Extract the (x, y) coordinate from the center of the cell holding the provided text.  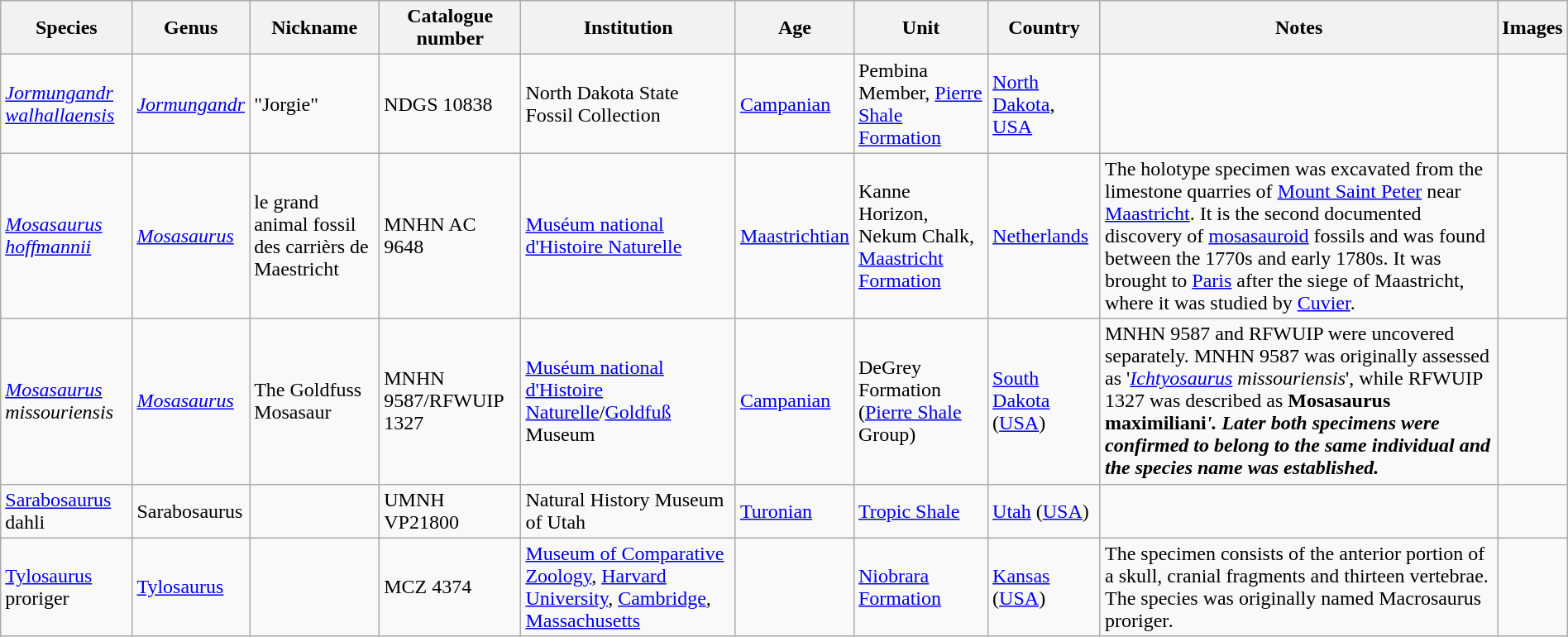
North Dakota State Fossil Collection (629, 104)
Jormungandr walhallaensis (66, 104)
Images (1532, 28)
Muséum national d'Histoire Naturelle/Goldfuß Museum (629, 401)
Species (66, 28)
Nickname (314, 28)
Institution (629, 28)
Tylosaurus proriger (66, 587)
Kansas(USA) (1045, 587)
Sarabosaurus dahli (66, 511)
Country (1045, 28)
Museum of Comparative Zoology, Harvard University, Cambridge, Massachusetts (629, 587)
North Dakota, USA (1045, 104)
South Dakota(USA) (1045, 401)
UMNH VP21800 (450, 511)
Maastrichtian (794, 236)
Genus (191, 28)
MCZ 4374 (450, 587)
MNHN 9587/RFWUIP 1327 (450, 401)
NDGS 10838 (450, 104)
Age (794, 28)
Mosasaurus hoffmannii (66, 236)
"Jorgie" (314, 104)
Kanne Horizon, Nekum Chalk, Maastricht Formation (920, 236)
The Goldfuss Mosasaur (314, 401)
Niobrara Formation (920, 587)
Unit (920, 28)
Mosasaurus missouriensis (66, 401)
le grand animal fossil des carrièrs de Maestricht (314, 236)
DeGrey Formation (Pierre Shale Group) (920, 401)
Natural History Museum of Utah (629, 511)
Netherlands (1045, 236)
Notes (1298, 28)
Utah (USA) (1045, 511)
Turonian (794, 511)
Pembina Member, Pierre Shale Formation (920, 104)
Sarabosaurus (191, 511)
Tylosaurus (191, 587)
Jormungandr (191, 104)
Muséum national d'Histoire Naturelle (629, 236)
Tropic Shale (920, 511)
MNHN AC 9648 (450, 236)
Catalogue number (450, 28)
